Search for the cell housing the specified text and yield its [X, Y] center coordinate. 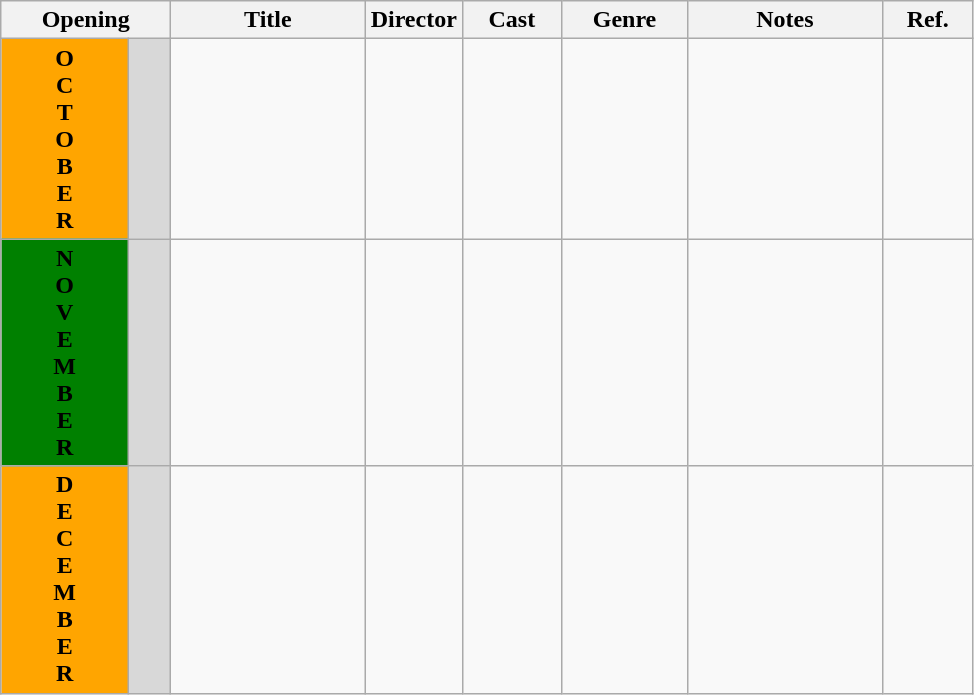
OCTOBER [65, 139]
Genre [624, 20]
Opening [86, 20]
Notes [785, 20]
DECEMBER [65, 580]
Ref. [928, 20]
Director [414, 20]
Cast [512, 20]
Title [268, 20]
NOVEMBER [65, 352]
